For the text-containing cell, return its midpoint in [x, y] coordinate format. 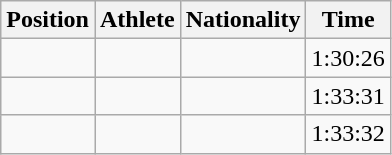
Time [348, 20]
Nationality [243, 20]
Athlete [137, 20]
Position [48, 20]
1:33:32 [348, 134]
1:33:31 [348, 96]
1:30:26 [348, 58]
